Determine the (x, y) coordinate at the center of the cell enclosing the given text.  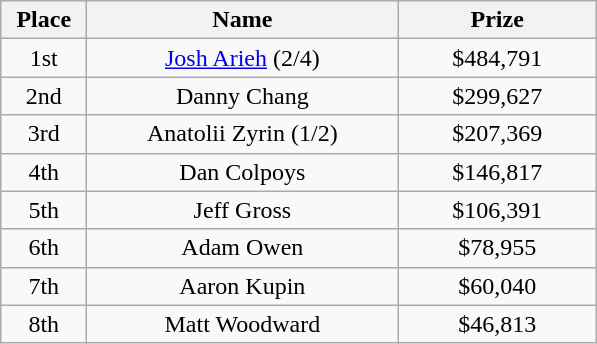
$484,791 (498, 58)
$299,627 (498, 96)
Jeff Gross (242, 210)
Adam Owen (242, 248)
Danny Chang (242, 96)
Prize (498, 20)
$46,813 (498, 324)
6th (44, 248)
$106,391 (498, 210)
Josh Arieh (2/4) (242, 58)
4th (44, 172)
1st (44, 58)
Aaron Kupin (242, 286)
Matt Woodward (242, 324)
$60,040 (498, 286)
$207,369 (498, 134)
Place (44, 20)
Name (242, 20)
2nd (44, 96)
5th (44, 210)
8th (44, 324)
$146,817 (498, 172)
3rd (44, 134)
Dan Colpoys (242, 172)
7th (44, 286)
$78,955 (498, 248)
Anatolii Zyrin (1/2) (242, 134)
